Return the [x, y] coordinate for the center point of the cell that contains the specified text.  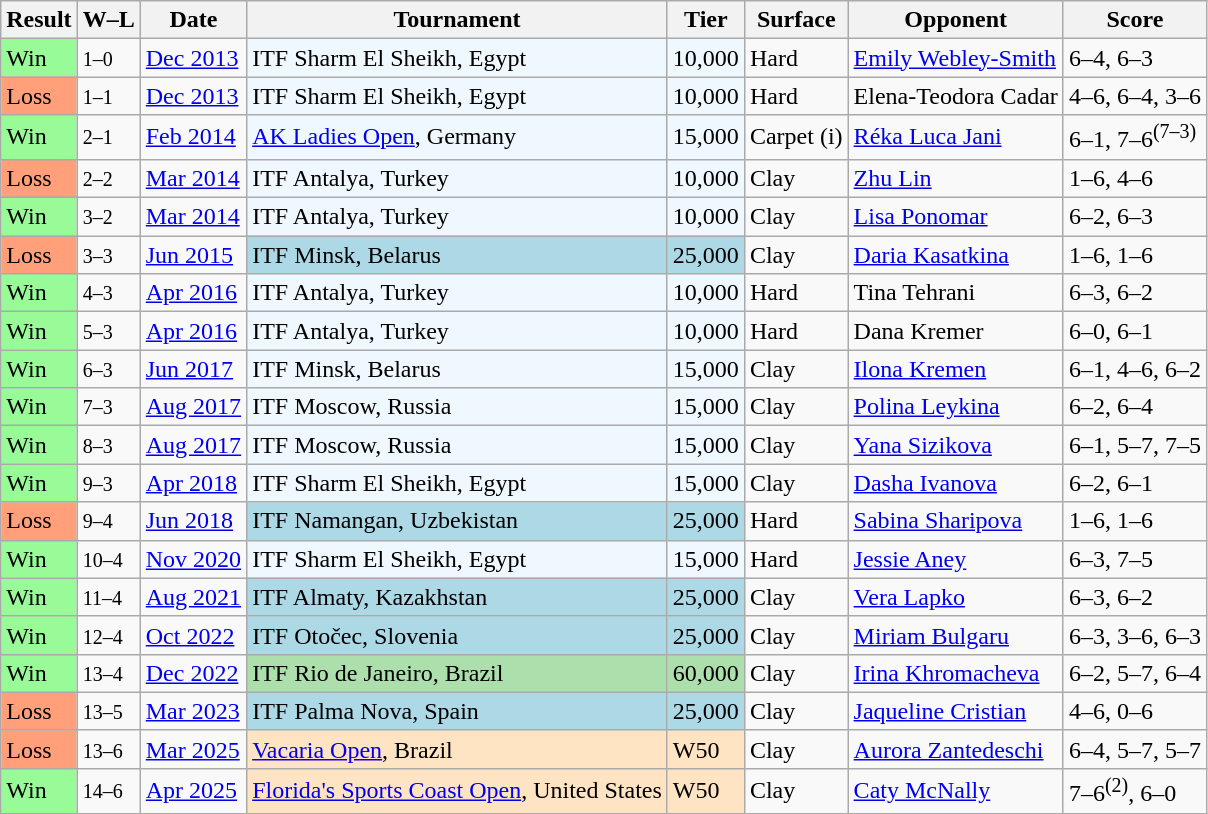
6–2, 6–3 [1134, 217]
6–2, 6–4 [1134, 407]
4–6, 6–4, 3–6 [1134, 96]
Vera Lapko [956, 597]
ITF Rio de Janeiro, Brazil [458, 673]
2–1 [108, 138]
Elena-Teodora Cadar [956, 96]
6–2, 6–1 [1134, 483]
1–0 [108, 58]
Réka Luca Jani [956, 138]
Mar 2023 [193, 711]
3–3 [108, 255]
Nov 2020 [193, 559]
8–3 [108, 445]
Vacaria Open, Brazil [458, 749]
Polina Leykina [956, 407]
6–2, 5–7, 6–4 [1134, 673]
Apr 2025 [193, 790]
Result [39, 20]
3–2 [108, 217]
Score [1134, 20]
5–3 [108, 331]
60,000 [706, 673]
6–3 [108, 369]
Caty McNally [956, 790]
Lisa Ponomar [956, 217]
Dasha Ivanova [956, 483]
Dana Kremer [956, 331]
6–1, 7–6(7–3) [1134, 138]
12–4 [108, 635]
Tier [706, 20]
2–2 [108, 178]
Feb 2014 [193, 138]
Emily Webley-Smith [956, 58]
Irina Khromacheva [956, 673]
13–5 [108, 711]
Dec 2022 [193, 673]
Tournament [458, 20]
Zhu Lin [956, 178]
Surface [796, 20]
9–3 [108, 483]
7–3 [108, 407]
Jun 2017 [193, 369]
Aug 2021 [193, 597]
ITF Almaty, Kazakhstan [458, 597]
14–6 [108, 790]
Date [193, 20]
Jun 2015 [193, 255]
9–4 [108, 521]
1–1 [108, 96]
11–4 [108, 597]
Jessie Aney [956, 559]
13–6 [108, 749]
6–3, 7–5 [1134, 559]
W–L [108, 20]
6–4, 6–3 [1134, 58]
Opponent [956, 20]
ITF Namangan, Uzbekistan [458, 521]
Apr 2018 [193, 483]
4–6, 0–6 [1134, 711]
AK Ladies Open, Germany [458, 138]
Sabina Sharipova [956, 521]
6–3, 3–6, 6–3 [1134, 635]
Aurora Zantedeschi [956, 749]
Mar 2025 [193, 749]
Jaqueline Cristian [956, 711]
6–0, 6–1 [1134, 331]
10–4 [108, 559]
13–4 [108, 673]
6–1, 5–7, 7–5 [1134, 445]
ITF Otočec, Slovenia [458, 635]
6–4, 5–7, 5–7 [1134, 749]
Yana Sizikova [956, 445]
Daria Kasatkina [956, 255]
Miriam Bulgaru [956, 635]
Florida's Sports Coast Open, United States [458, 790]
Jun 2018 [193, 521]
6–1, 4–6, 6–2 [1134, 369]
4–3 [108, 293]
1–6, 4–6 [1134, 178]
ITF Palma Nova, Spain [458, 711]
Tina Tehrani [956, 293]
7–6(2), 6–0 [1134, 790]
Ilona Kremen [956, 369]
Oct 2022 [193, 635]
Carpet (i) [796, 138]
